Output the (X, Y) coordinate of the center of the cell containing the given text.  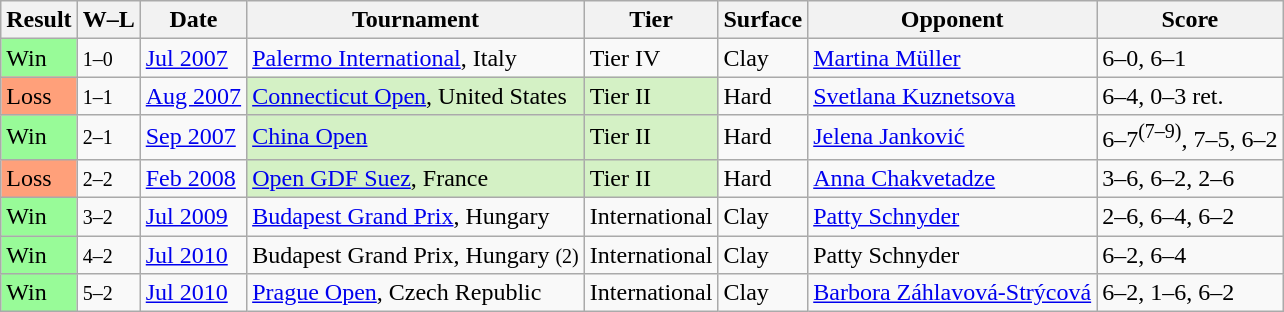
Budapest Grand Prix, Hungary (2) (416, 255)
Svetlana Kuznetsova (952, 96)
Jul 2007 (193, 58)
Aug 2007 (193, 96)
Barbora Záhlavová-Strýcová (952, 293)
Result (39, 20)
6–7(7–9), 7–5, 6–2 (1190, 138)
Jelena Janković (952, 138)
6–4, 0–3 ret. (1190, 96)
5–2 (108, 293)
Budapest Grand Prix, Hungary (416, 217)
Sep 2007 (193, 138)
2–1 (108, 138)
Palermo International, Italy (416, 58)
Tier (651, 20)
6–2, 6–4 (1190, 255)
W–L (108, 20)
Tournament (416, 20)
Opponent (952, 20)
1–1 (108, 96)
6–0, 6–1 (1190, 58)
2–6, 6–4, 6–2 (1190, 217)
Prague Open, Czech Republic (416, 293)
Jul 2009 (193, 217)
Open GDF Suez, France (416, 178)
3–6, 6–2, 2–6 (1190, 178)
Tier IV (651, 58)
Connecticut Open, United States (416, 96)
1–0 (108, 58)
3–2 (108, 217)
Date (193, 20)
Martina Müller (952, 58)
Surface (763, 20)
China Open (416, 138)
2–2 (108, 178)
4–2 (108, 255)
Feb 2008 (193, 178)
6–2, 1–6, 6–2 (1190, 293)
Score (1190, 20)
Anna Chakvetadze (952, 178)
